Detect which cell encompasses the target text, then output its (x, y) center coordinate. 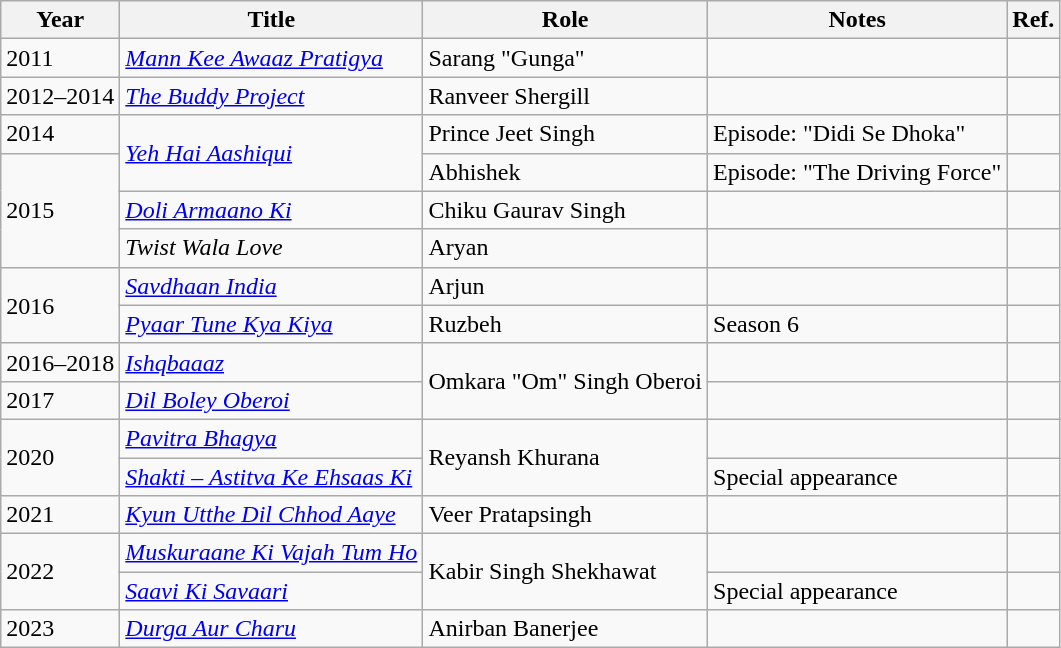
2012–2014 (60, 96)
Abhishek (566, 172)
Aryan (566, 248)
Veer Pratapsingh (566, 515)
Title (272, 20)
Year (60, 20)
Pavitra Bhagya (272, 438)
Muskuraane Ki Vajah Tum Ho (272, 553)
Ref. (1034, 20)
2017 (60, 400)
Twist Wala Love (272, 248)
2021 (60, 515)
Durga Aur Charu (272, 629)
Savdhaan India (272, 286)
Prince Jeet Singh (566, 134)
The Buddy Project (272, 96)
Yeh Hai Aashiqui (272, 153)
2016–2018 (60, 362)
Doli Armaano Ki (272, 210)
Sarang "Gunga" (566, 58)
Saavi Ki Savaari (272, 591)
Season 6 (858, 324)
Episode: "The Driving Force" (858, 172)
Kabir Singh Shekhawat (566, 572)
Arjun (566, 286)
Ruzbeh (566, 324)
Kyun Utthe Dil Chhod Aaye (272, 515)
2023 (60, 629)
Episode: "Didi Se Dhoka" (858, 134)
Notes (858, 20)
2015 (60, 210)
2011 (60, 58)
2016 (60, 305)
Shakti – Astitva Ke Ehsaas Ki (272, 477)
Pyaar Tune Kya Kiya (272, 324)
Omkara "Om" Singh Oberoi (566, 381)
Reyansh Khurana (566, 457)
Anirban Banerjee (566, 629)
2020 (60, 457)
Ranveer Shergill (566, 96)
Role (566, 20)
Ishqbaaaz (272, 362)
2022 (60, 572)
Mann Kee Awaaz Pratigya (272, 58)
Chiku Gaurav Singh (566, 210)
2014 (60, 134)
Dil Boley Oberoi (272, 400)
